Capture the cell that displays the provided text and extract its [x, y] central coordinate. 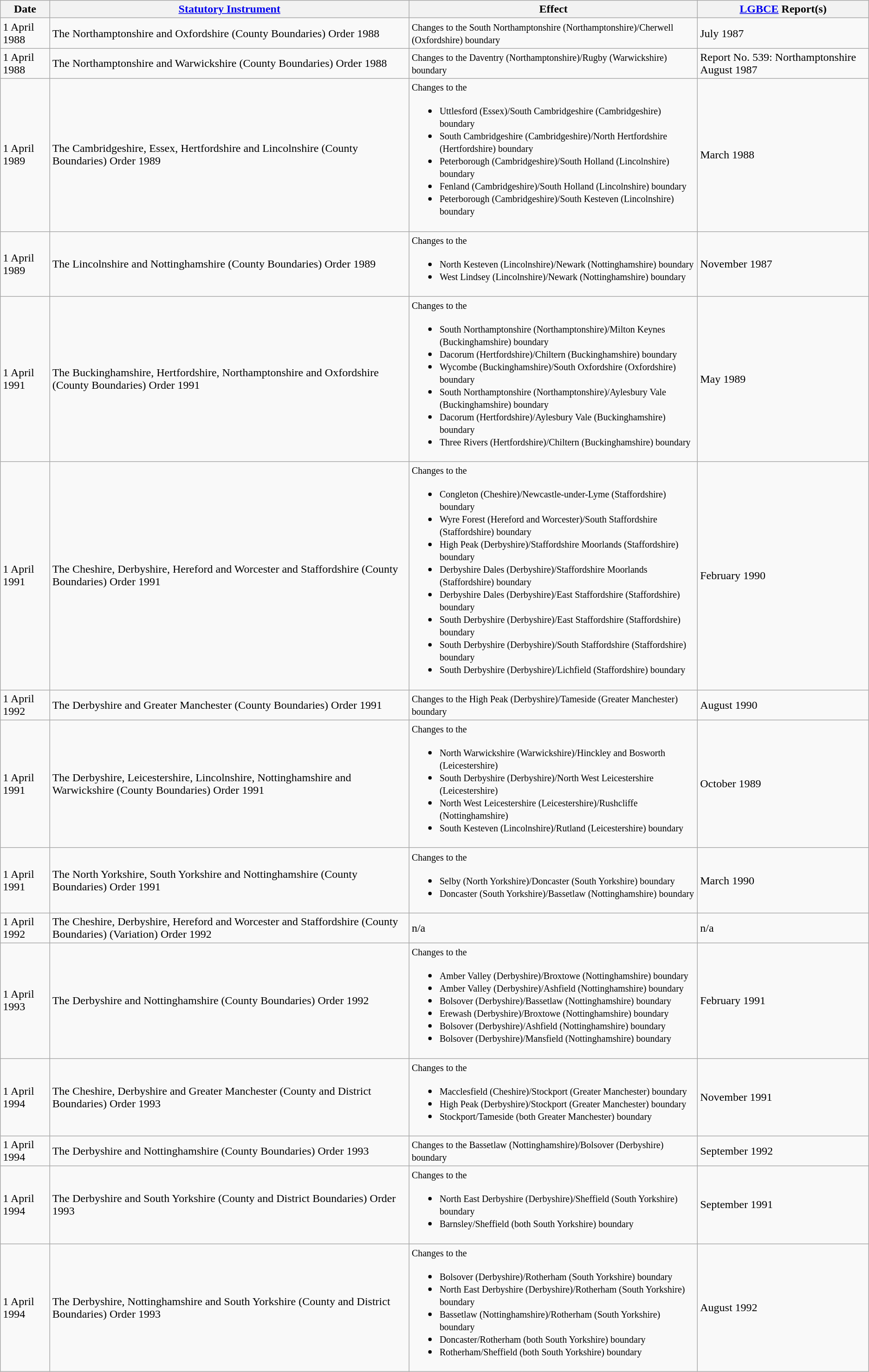
The Cambridgeshire, Essex, Hertfordshire and Lincolnshire (County Boundaries) Order 1989 [229, 155]
Changes to theSelby (North Yorkshire)/Doncaster (South Yorkshire) boundaryDoncaster (South Yorkshire)/Bassetlaw (Nottinghamshire) boundary [553, 880]
September 1992 [784, 1151]
The Cheshire, Derbyshire, Hereford and Worcester and Staffordshire (County Boundaries) Order 1991 [229, 576]
July 1987 [784, 33]
The Derbyshire and Greater Manchester (County Boundaries) Order 1991 [229, 705]
The Cheshire, Derbyshire, Hereford and Worcester and Staffordshire (County Boundaries) (Variation) Order 1992 [229, 928]
The Derbyshire and South Yorkshire (County and District Boundaries) Order 1993 [229, 1205]
LGBCE Report(s) [784, 9]
May 1989 [784, 379]
August 1992 [784, 1308]
Effect [553, 9]
February 1990 [784, 576]
The Northamptonshire and Oxfordshire (County Boundaries) Order 1988 [229, 33]
Changes to the High Peak (Derbyshire)/Tameside (Greater Manchester) boundary [553, 705]
Changes to theNorth Kesteven (Lincolnshire)/Newark (Nottinghamshire) boundaryWest Lindsey (Lincolnshire)/Newark (Nottinghamshire) boundary [553, 264]
Changes to the Daventry (Northamptonshire)/Rugby (Warwickshire) boundary [553, 63]
The Derbyshire, Nottinghamshire and South Yorkshire (County and District Boundaries) Order 1993 [229, 1308]
March 1990 [784, 880]
February 1991 [784, 1000]
The Lincolnshire and Nottinghamshire (County Boundaries) Order 1989 [229, 264]
Date [25, 9]
The Cheshire, Derbyshire and Greater Manchester (County and District Boundaries) Order 1993 [229, 1097]
Changes to theNorth East Derbyshire (Derbyshire)/Sheffield (South Yorkshire) boundaryBarnsley/Sheffield (both South Yorkshire) boundary [553, 1205]
Changes to the South Northamptonshire (Northamptonshire)/Cherwell (Oxfordshire) boundary [553, 33]
The North Yorkshire, South Yorkshire and Nottinghamshire (County Boundaries) Order 1991 [229, 880]
The Northamptonshire and Warwickshire (County Boundaries) Order 1988 [229, 63]
March 1988 [784, 155]
Changes to the Bassetlaw (Nottinghamshire)/Bolsover (Derbyshire) boundary [553, 1151]
The Derbyshire and Nottinghamshire (County Boundaries) Order 1992 [229, 1000]
September 1991 [784, 1205]
The Derbyshire, Leicestershire, Lincolnshire, Nottinghamshire and Warwickshire (County Boundaries) Order 1991 [229, 784]
Statutory Instrument [229, 9]
1 April 1993 [25, 1000]
November 1987 [784, 264]
The Buckinghamshire, Hertfordshire, Northamptonshire and Oxfordshire (County Boundaries) Order 1991 [229, 379]
The Derbyshire and Nottinghamshire (County Boundaries) Order 1993 [229, 1151]
October 1989 [784, 784]
August 1990 [784, 705]
Report No. 539: Northamptonshire August 1987 [784, 63]
November 1991 [784, 1097]
